Detect which cell encompasses the target text, then output its (X, Y) center coordinate. 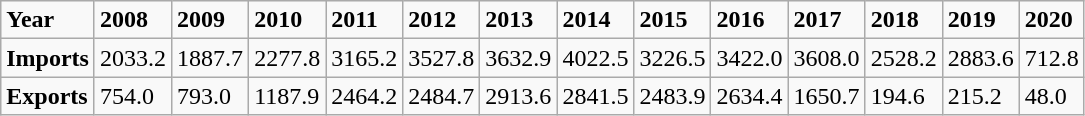
3165.2 (364, 58)
2528.2 (904, 58)
2017 (826, 20)
2464.2 (364, 96)
2015 (672, 20)
1887.7 (210, 58)
2010 (288, 20)
2009 (210, 20)
2008 (132, 20)
2483.9 (672, 96)
3632.9 (518, 58)
754.0 (132, 96)
1650.7 (826, 96)
3527.8 (442, 58)
2020 (1052, 20)
2913.6 (518, 96)
3226.5 (672, 58)
2013 (518, 20)
2012 (442, 20)
2016 (750, 20)
194.6 (904, 96)
2841.5 (596, 96)
2484.7 (442, 96)
2018 (904, 20)
215.2 (980, 96)
3608.0 (826, 58)
2634.4 (750, 96)
2883.6 (980, 58)
712.8 (1052, 58)
2019 (980, 20)
48.0 (1052, 96)
2277.8 (288, 58)
1187.9 (288, 96)
Exports (48, 96)
4022.5 (596, 58)
793.0 (210, 96)
Year (48, 20)
2033.2 (132, 58)
Imports (48, 58)
2011 (364, 20)
2014 (596, 20)
3422.0 (750, 58)
